Return the [X, Y] coordinate for the center point of the cell that contains the specified text.  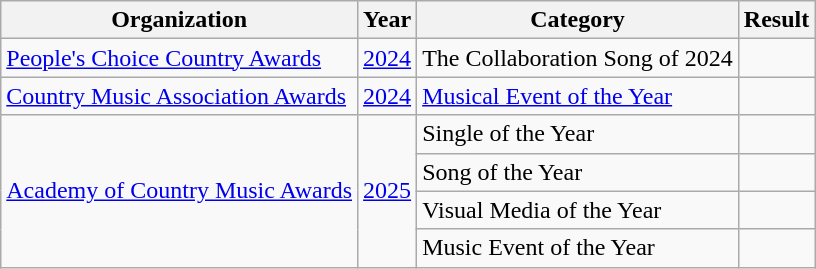
The Collaboration Song of 2024 [578, 58]
Music Event of the Year [578, 248]
Song of the Year [578, 172]
2025 [388, 191]
Result [776, 20]
Category [578, 20]
Single of the Year [578, 134]
People's Choice Country Awards [180, 58]
Musical Event of the Year [578, 96]
Country Music Association Awards [180, 96]
Year [388, 20]
Visual Media of the Year [578, 210]
Academy of Country Music Awards [180, 191]
Organization [180, 20]
